Search for the cell housing the specified text and yield its (x, y) center coordinate. 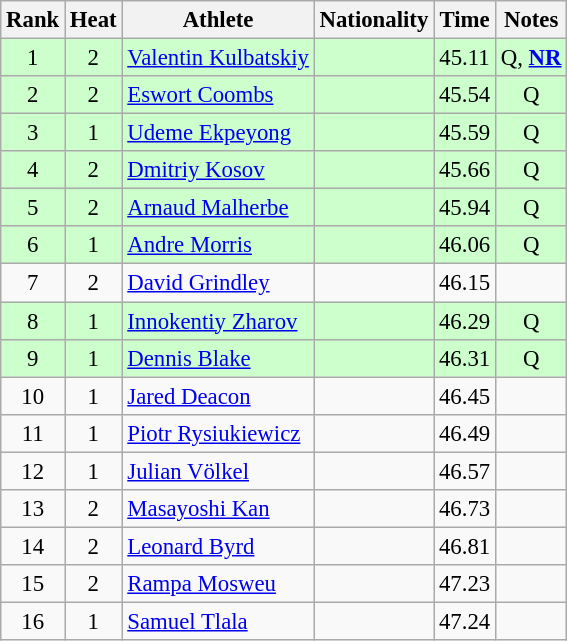
Rampa Mosweu (218, 584)
46.57 (465, 471)
46.81 (465, 546)
46.15 (465, 283)
Time (465, 20)
46.29 (465, 321)
45.11 (465, 58)
14 (33, 546)
Leonard Byrd (218, 546)
Valentin Kulbatskiy (218, 58)
Athlete (218, 20)
Jared Deacon (218, 396)
Udeme Ekpeyong (218, 133)
Q, NR (530, 58)
Samuel Tlala (218, 621)
Masayoshi Kan (218, 509)
45.94 (465, 208)
Julian Völkel (218, 471)
46.06 (465, 245)
7 (33, 283)
46.31 (465, 358)
David Grindley (218, 283)
47.23 (465, 584)
Rank (33, 20)
10 (33, 396)
16 (33, 621)
Nationality (374, 20)
Heat (94, 20)
3 (33, 133)
Dennis Blake (218, 358)
9 (33, 358)
15 (33, 584)
45.59 (465, 133)
Arnaud Malherbe (218, 208)
46.49 (465, 433)
46.45 (465, 396)
5 (33, 208)
4 (33, 170)
11 (33, 433)
Dmitriy Kosov (218, 170)
46.73 (465, 509)
Andre Morris (218, 245)
47.24 (465, 621)
6 (33, 245)
45.54 (465, 95)
13 (33, 509)
Notes (530, 20)
Piotr Rysiukiewicz (218, 433)
Innokentiy Zharov (218, 321)
12 (33, 471)
45.66 (465, 170)
8 (33, 321)
Eswort Coombs (218, 95)
